Provide the (x, y) coordinate of the cell's center where the given text is located.  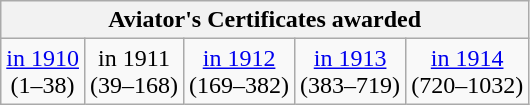
in 1911(39–168) (134, 72)
in 1913(383–719) (350, 72)
Aviator's Certificates awarded (265, 20)
in 1910(1–38) (43, 72)
in 1914(720–1032) (468, 72)
in 1912(169–382) (240, 72)
